Output the [x, y] coordinate of the center of the cell containing the given text.  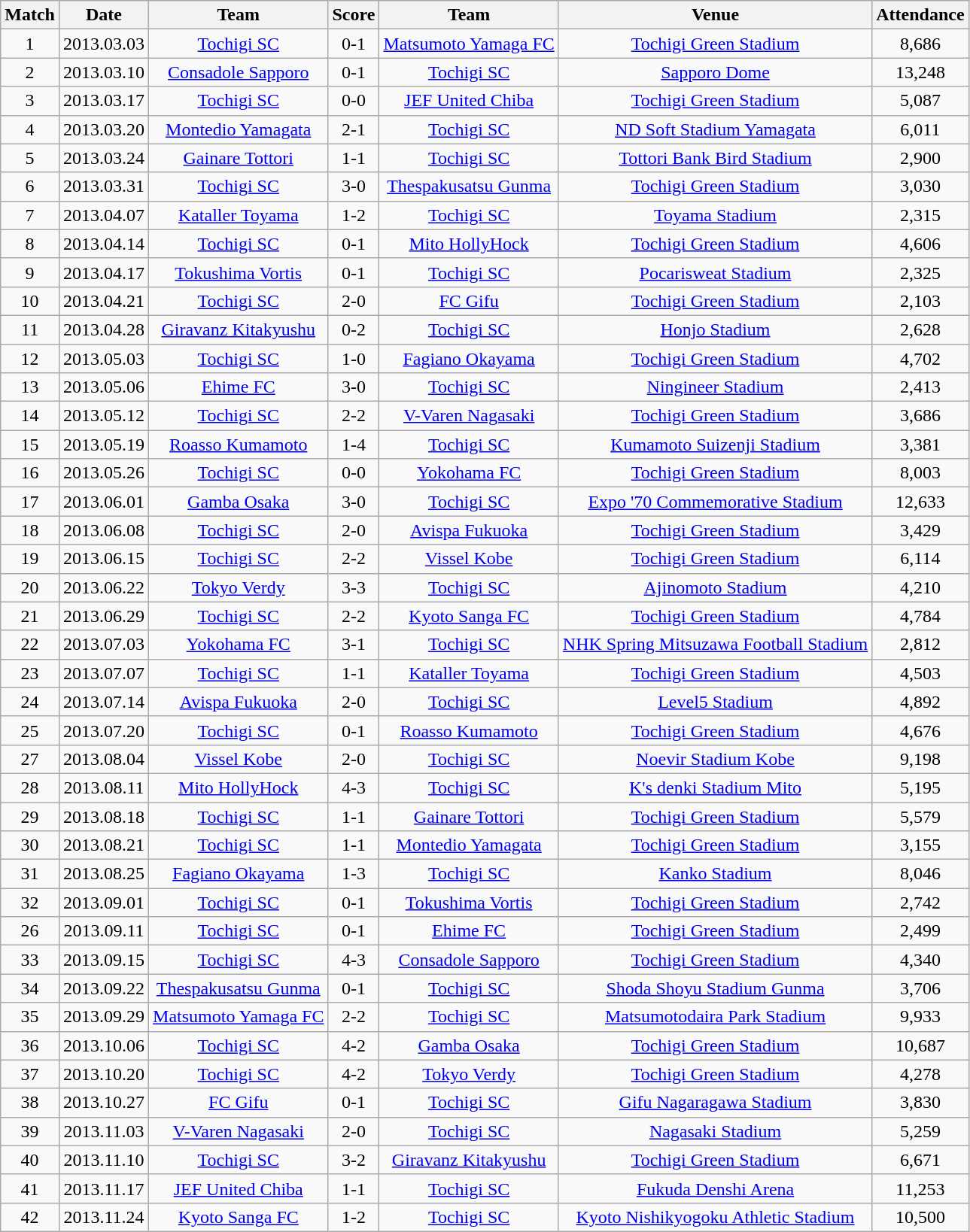
10,500 [920, 1217]
Ningineer Stadium [715, 387]
39 [30, 1131]
2013.03.31 [104, 187]
6,671 [920, 1160]
2013.08.04 [104, 759]
2,900 [920, 158]
2,742 [920, 903]
33 [30, 960]
2013.08.21 [104, 845]
8,046 [920, 874]
Ajinomoto Stadium [715, 587]
11,253 [920, 1188]
2013.04.17 [104, 272]
Kanko Stadium [715, 874]
25 [30, 730]
16 [30, 473]
2013.10.27 [104, 1103]
12 [30, 359]
Toyama Stadium [715, 215]
2013.06.29 [104, 616]
2-1 [354, 129]
2013.05.03 [104, 359]
K's denki Stadium Mito [715, 787]
2013.11.24 [104, 1217]
3,155 [920, 845]
4,676 [920, 730]
34 [30, 988]
3,381 [920, 445]
4,606 [920, 244]
2,315 [920, 215]
3,429 [920, 530]
2013.05.19 [104, 445]
2013.05.26 [104, 473]
14 [30, 416]
Sapporo Dome [715, 72]
10,687 [920, 1045]
Match [30, 15]
36 [30, 1045]
26 [30, 931]
2013.03.20 [104, 129]
2,499 [920, 931]
29 [30, 816]
2013.06.08 [104, 530]
2013.06.22 [104, 587]
12,633 [920, 502]
2013.10.20 [104, 1074]
Noevir Stadium Kobe [715, 759]
31 [30, 874]
4,503 [920, 673]
ND Soft Stadium Yamagata [715, 129]
Nagasaki Stadium [715, 1131]
30 [30, 845]
3-2 [354, 1160]
4,210 [920, 587]
Attendance [920, 15]
2013.04.21 [104, 301]
Venue [715, 15]
5,195 [920, 787]
2013.06.01 [104, 502]
1-3 [354, 874]
2013.06.15 [104, 559]
2 [30, 72]
15 [30, 445]
18 [30, 530]
21 [30, 616]
2013.11.17 [104, 1188]
41 [30, 1188]
28 [30, 787]
38 [30, 1103]
2013.03.03 [104, 44]
Shoda Shoyu Stadium Gunma [715, 988]
6,114 [920, 559]
8 [30, 244]
2013.08.25 [104, 874]
Honjo Stadium [715, 329]
Kyoto Nishikyogoku Athletic Stadium [715, 1217]
2013.09.22 [104, 988]
Level5 Stadium [715, 702]
Tottori Bank Bird Stadium [715, 158]
3,706 [920, 988]
5,259 [920, 1131]
2,103 [920, 301]
13 [30, 387]
3,830 [920, 1103]
1 [30, 44]
2013.09.11 [104, 931]
9,198 [920, 759]
5,087 [920, 101]
3-1 [354, 645]
2013.04.14 [104, 244]
2013.11.03 [104, 1131]
4,278 [920, 1074]
Fukuda Denshi Arena [715, 1188]
9 [30, 272]
1-4 [354, 445]
2013.08.11 [104, 787]
2013.07.03 [104, 645]
2013.10.06 [104, 1045]
27 [30, 759]
8,003 [920, 473]
4,340 [920, 960]
2013.04.28 [104, 329]
2013.07.07 [104, 673]
5 [30, 158]
3,686 [920, 416]
2013.05.12 [104, 416]
Kumamoto Suizenji Stadium [715, 445]
40 [30, 1160]
2013.03.17 [104, 101]
7 [30, 215]
2013.07.20 [104, 730]
2013.03.24 [104, 158]
20 [30, 587]
Expo '70 Commemorative Stadium [715, 502]
2013.03.10 [104, 72]
2013.09.15 [104, 960]
4,702 [920, 359]
2013.07.14 [104, 702]
23 [30, 673]
5,579 [920, 816]
19 [30, 559]
2,628 [920, 329]
2013.09.29 [104, 1017]
Matsumotodaira Park Stadium [715, 1017]
17 [30, 502]
10 [30, 301]
11 [30, 329]
4,784 [920, 616]
9,933 [920, 1017]
35 [30, 1017]
24 [30, 702]
8,686 [920, 44]
Pocarisweat Stadium [715, 272]
4 [30, 129]
13,248 [920, 72]
4,892 [920, 702]
1-0 [354, 359]
2,413 [920, 387]
2013.04.07 [104, 215]
2,812 [920, 645]
3-3 [354, 587]
Gifu Nagaragawa Stadium [715, 1103]
2013.11.10 [104, 1160]
2013.05.06 [104, 387]
2,325 [920, 272]
3,030 [920, 187]
42 [30, 1217]
37 [30, 1074]
22 [30, 645]
0-2 [354, 329]
32 [30, 903]
2013.08.18 [104, 816]
2013.09.01 [104, 903]
NHK Spring Mitsuzawa Football Stadium [715, 645]
Date [104, 15]
Score [354, 15]
6 [30, 187]
6,011 [920, 129]
3 [30, 101]
